Pinpoint the cell where the given text exists, returning its (X, Y) midpoint coordinate. 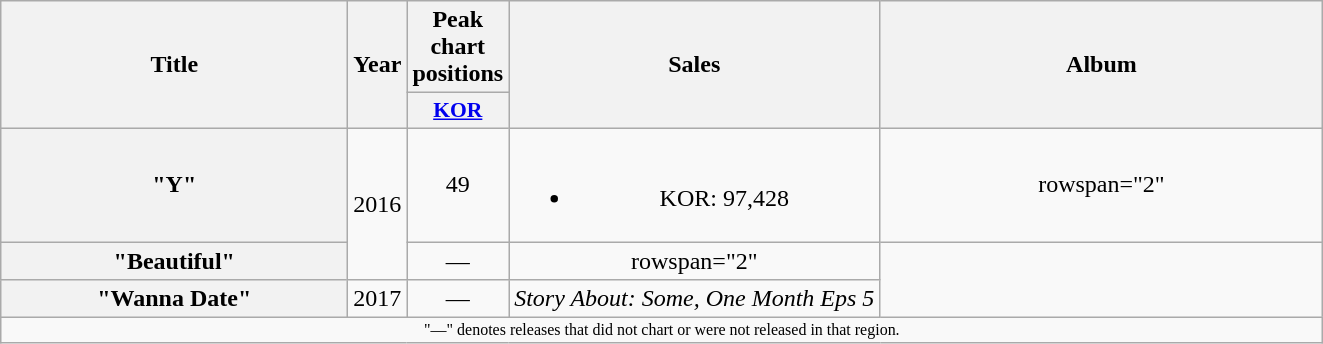
Title (174, 65)
2016 (378, 204)
Album (1102, 65)
KOR (458, 111)
Story About: Some, One Month Eps 5 (694, 299)
49 (458, 184)
KOR: 97,428 (694, 184)
"—" denotes releases that did not chart or were not released in that region. (662, 330)
2017 (378, 299)
"Beautiful" (174, 261)
Sales (694, 65)
"Y" (174, 184)
Peak chart positions (458, 47)
Year (378, 65)
"Wanna Date" (174, 299)
